Scan for the cell matching the given text and deliver its (X, Y) coordinate at center. 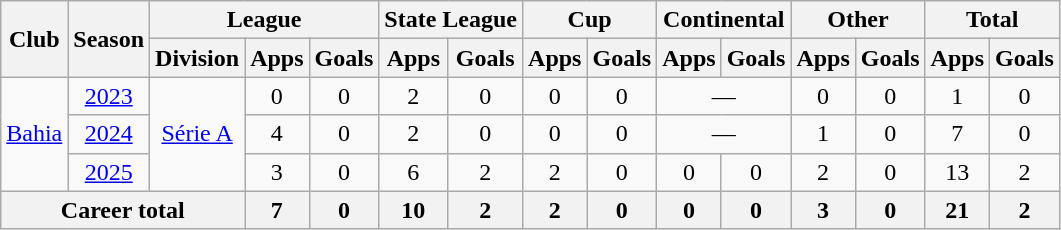
Série A (198, 134)
13 (957, 172)
4 (277, 134)
Bahia (34, 134)
Total (992, 20)
Division (198, 58)
State League (451, 20)
2024 (109, 134)
League (264, 20)
10 (414, 210)
Other (858, 20)
Club (34, 39)
Continental (724, 20)
2023 (109, 96)
2025 (109, 172)
Career total (123, 210)
Cup (590, 20)
21 (957, 210)
6 (414, 172)
Season (109, 39)
